Detect which cell encompasses the target text, then output its [X, Y] center coordinate. 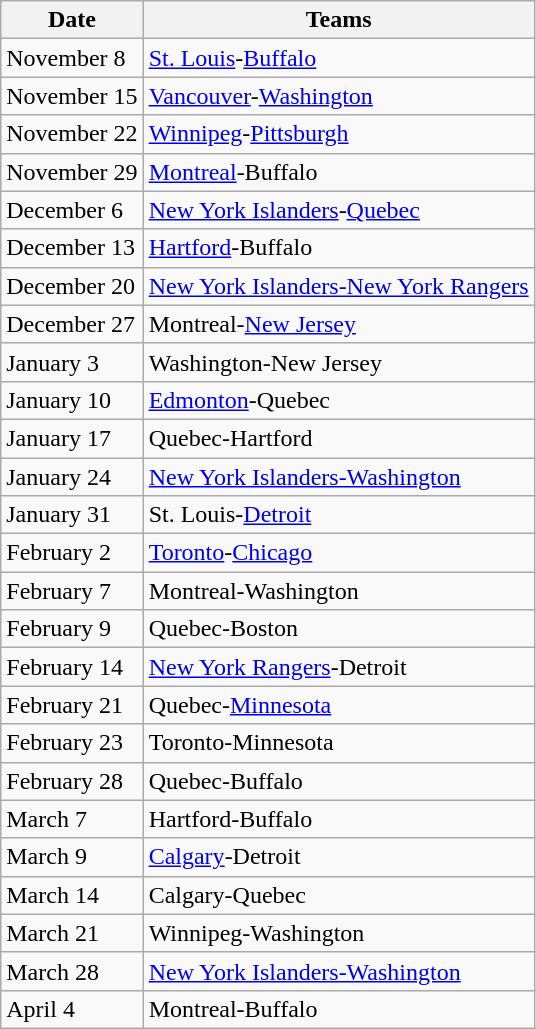
New York Islanders-New York Rangers [338, 286]
Calgary-Detroit [338, 857]
February 2 [72, 553]
New York Islanders-Quebec [338, 210]
December 6 [72, 210]
Montreal-Washington [338, 591]
New York Rangers-Detroit [338, 667]
January 10 [72, 400]
Teams [338, 20]
Winnipeg-Washington [338, 933]
Winnipeg-Pittsburgh [338, 134]
February 14 [72, 667]
Date [72, 20]
March 14 [72, 895]
Quebec-Minnesota [338, 705]
December 13 [72, 248]
Calgary-Quebec [338, 895]
Montreal-New Jersey [338, 324]
January 3 [72, 362]
February 28 [72, 781]
Vancouver-Washington [338, 96]
November 22 [72, 134]
December 20 [72, 286]
February 9 [72, 629]
February 21 [72, 705]
St. Louis-Buffalo [338, 58]
November 15 [72, 96]
February 23 [72, 743]
November 8 [72, 58]
Edmonton-Quebec [338, 400]
January 24 [72, 477]
Quebec-Buffalo [338, 781]
March 21 [72, 933]
Toronto-Minnesota [338, 743]
February 7 [72, 591]
March 7 [72, 819]
Washington-New Jersey [338, 362]
Quebec-Boston [338, 629]
March 9 [72, 857]
January 31 [72, 515]
November 29 [72, 172]
December 27 [72, 324]
Quebec-Hartford [338, 438]
Toronto-Chicago [338, 553]
April 4 [72, 1009]
March 28 [72, 971]
St. Louis-Detroit [338, 515]
January 17 [72, 438]
